Return (x, y) of the center of cell containing provided text 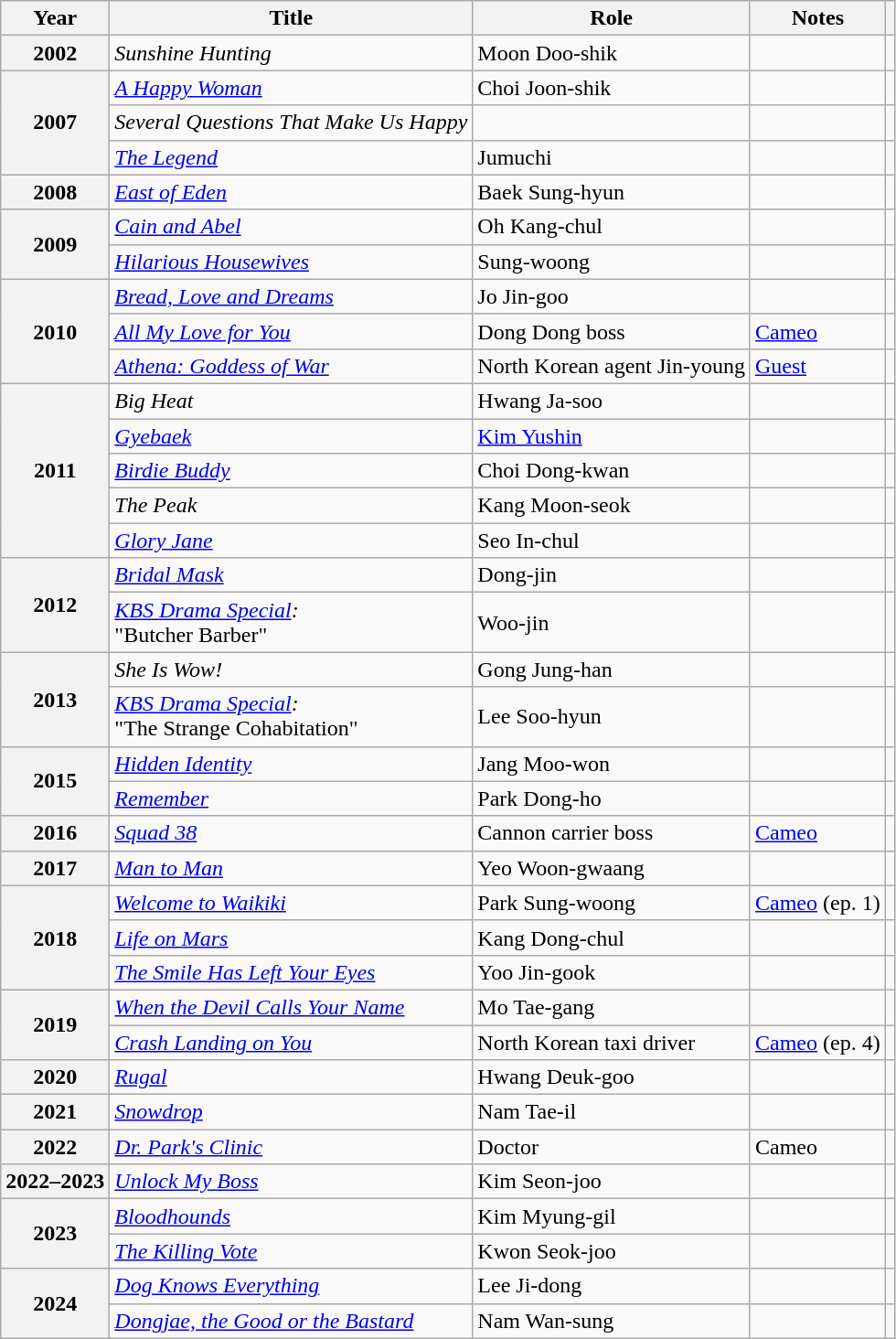
The Legend (291, 157)
Unlock My Boss (291, 1182)
Big Heat (291, 401)
Bloodhounds (291, 1216)
Cameo (ep. 4) (817, 1042)
Hwang Ja-soo (612, 401)
2008 (55, 192)
She Is Wow! (291, 669)
Woo-jin (612, 622)
Doctor (612, 1147)
Nam Wan-sung (612, 1321)
2016 (55, 833)
East of Eden (291, 192)
2018 (55, 937)
Mo Tae-gang (612, 1007)
Park Dong-ho (612, 798)
Man to Man (291, 868)
Rugal (291, 1077)
2020 (55, 1077)
Kim Myung-gil (612, 1216)
2002 (55, 53)
Choi Joon-shik (612, 88)
2015 (55, 781)
Life on Mars (291, 937)
Kim Seon-joo (612, 1182)
Dr. Park's Clinic (291, 1147)
Baek Sung-hyun (612, 192)
All My Love for You (291, 331)
Kwon Seok-joo (612, 1251)
2013 (55, 699)
Choi Dong-kwan (612, 471)
North Korean taxi driver (612, 1042)
KBS Drama Special: "The Strange Cohabitation" (291, 717)
Guest (817, 366)
Hilarious Housewives (291, 262)
Birdie Buddy (291, 471)
2024 (55, 1303)
2011 (55, 470)
Glory Jane (291, 541)
Gong Jung-han (612, 669)
Nam Tae-il (612, 1112)
Oh Kang-chul (612, 227)
Jumuchi (612, 157)
Seo In-chul (612, 541)
Park Sung-woong (612, 903)
Year (55, 18)
Yoo Jin-gook (612, 972)
Dog Knows Everything (291, 1286)
Moon Doo-shik (612, 53)
2007 (55, 123)
Dong Dong boss (612, 331)
Lee Soo-hyun (612, 717)
Snowdrop (291, 1112)
Dongjae, the Good or the Bastard (291, 1321)
Hwang Deuk-goo (612, 1077)
Several Questions That Make Us Happy (291, 123)
Dong-jin (612, 575)
2022–2023 (55, 1182)
A Happy Woman (291, 88)
Kang Moon-seok (612, 506)
2019 (55, 1024)
Hidden Identity (291, 764)
Athena: Goddess of War (291, 366)
KBS Drama Special: "Butcher Barber" (291, 622)
2017 (55, 868)
Welcome to Waikiki (291, 903)
Notes (817, 18)
2021 (55, 1112)
The Peak (291, 506)
Bread, Love and Dreams (291, 296)
2022 (55, 1147)
Kang Dong-chul (612, 937)
2010 (55, 331)
The Killing Vote (291, 1251)
Jo Jin-goo (612, 296)
Kim Yushin (612, 436)
When the Devil Calls Your Name (291, 1007)
Cameo (ep. 1) (817, 903)
Crash Landing on You (291, 1042)
Cannon carrier boss (612, 833)
2012 (55, 605)
Sunshine Hunting (291, 53)
Cain and Abel (291, 227)
The Smile Has Left Your Eyes (291, 972)
Jang Moo-won (612, 764)
Gyebaek (291, 436)
Remember (291, 798)
North Korean agent Jin-young (612, 366)
2023 (55, 1234)
Lee Ji-dong (612, 1286)
Sung-woong (612, 262)
Squad 38 (291, 833)
2009 (55, 244)
Role (612, 18)
Yeo Woon-gwaang (612, 868)
Bridal Mask (291, 575)
Title (291, 18)
